Search for the cell housing the specified text and yield its (X, Y) center coordinate. 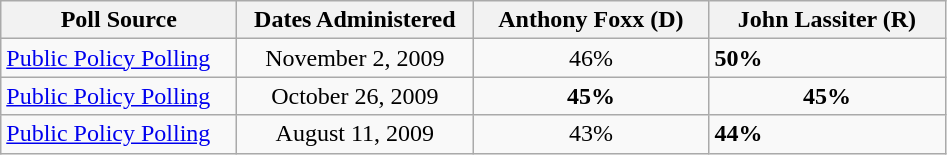
John Lassiter (R) (827, 20)
43% (591, 134)
August 11, 2009 (355, 134)
44% (827, 134)
Dates Administered (355, 20)
46% (591, 58)
Poll Source (119, 20)
November 2, 2009 (355, 58)
50% (827, 58)
Anthony Foxx (D) (591, 20)
October 26, 2009 (355, 96)
